From the cell containing the given text, extract its center point as (X, Y) coordinate. 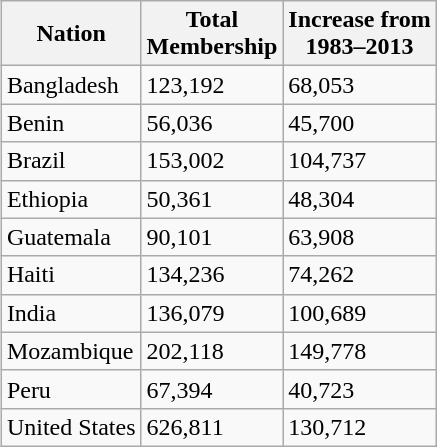
123,192 (212, 85)
68,053 (360, 85)
Mozambique (71, 351)
United States (71, 427)
56,036 (212, 123)
Peru (71, 389)
202,118 (212, 351)
Increase from 1983–2013 (360, 34)
153,002 (212, 161)
50,361 (212, 199)
Benin (71, 123)
90,101 (212, 237)
Ethiopia (71, 199)
74,262 (360, 275)
TotalMembership (212, 34)
48,304 (360, 199)
Nation (71, 34)
104,737 (360, 161)
45,700 (360, 123)
India (71, 313)
Guatemala (71, 237)
149,778 (360, 351)
136,079 (212, 313)
Haiti (71, 275)
626,811 (212, 427)
Brazil (71, 161)
130,712 (360, 427)
100,689 (360, 313)
63,908 (360, 237)
134,236 (212, 275)
67,394 (212, 389)
40,723 (360, 389)
Bangladesh (71, 85)
